Find where the given text appears and provide that cell's center as [x, y] coordinate. 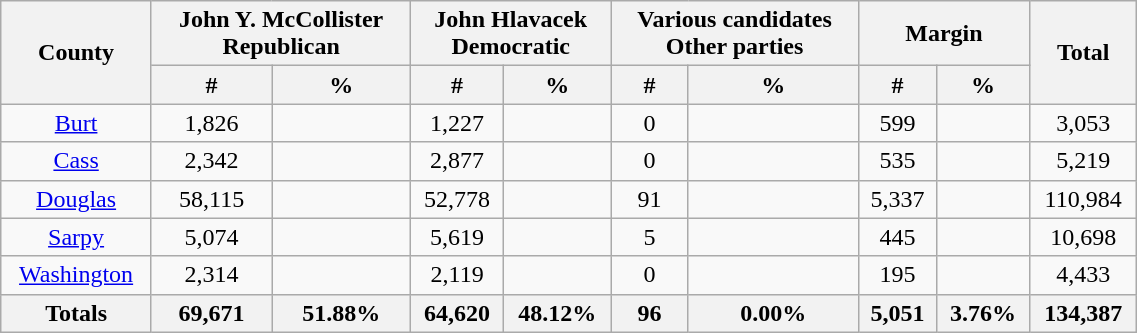
Totals [76, 313]
535 [897, 161]
5,219 [1082, 161]
5,337 [897, 199]
0.00% [773, 313]
110,984 [1082, 199]
52,778 [458, 199]
2,342 [211, 161]
2,119 [458, 275]
96 [650, 313]
5,051 [897, 313]
3.76% [984, 313]
134,387 [1082, 313]
195 [897, 275]
Various candidatesOther parties [735, 34]
445 [897, 237]
1,826 [211, 123]
3,053 [1082, 123]
10,698 [1082, 237]
County [76, 52]
5,619 [458, 237]
48.12% [558, 313]
69,671 [211, 313]
91 [650, 199]
John Y. McCollisterRepublican [280, 34]
John HlavacekDemocratic [511, 34]
2,314 [211, 275]
Margin [944, 34]
5 [650, 237]
Burt [76, 123]
5,074 [211, 237]
Washington [76, 275]
51.88% [342, 313]
1,227 [458, 123]
Douglas [76, 199]
58,115 [211, 199]
64,620 [458, 313]
599 [897, 123]
2,877 [458, 161]
Cass [76, 161]
4,433 [1082, 275]
Total [1082, 52]
Sarpy [76, 237]
